Determine the [x, y] coordinate at the center of the cell enclosing the given text.  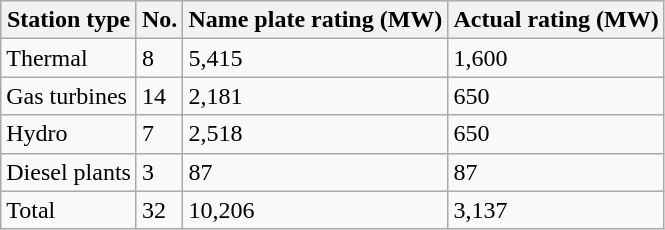
No. [159, 20]
Gas turbines [69, 96]
1,600 [556, 58]
3,137 [556, 210]
Name plate rating (MW) [316, 20]
Diesel plants [69, 172]
Hydro [69, 134]
Station type [69, 20]
Total [69, 210]
14 [159, 96]
7 [159, 134]
3 [159, 172]
5,415 [316, 58]
Thermal [69, 58]
32 [159, 210]
2,181 [316, 96]
10,206 [316, 210]
2,518 [316, 134]
Actual rating (MW) [556, 20]
8 [159, 58]
